Identify which cell holds the provided text, then report its (x, y) central coordinate. 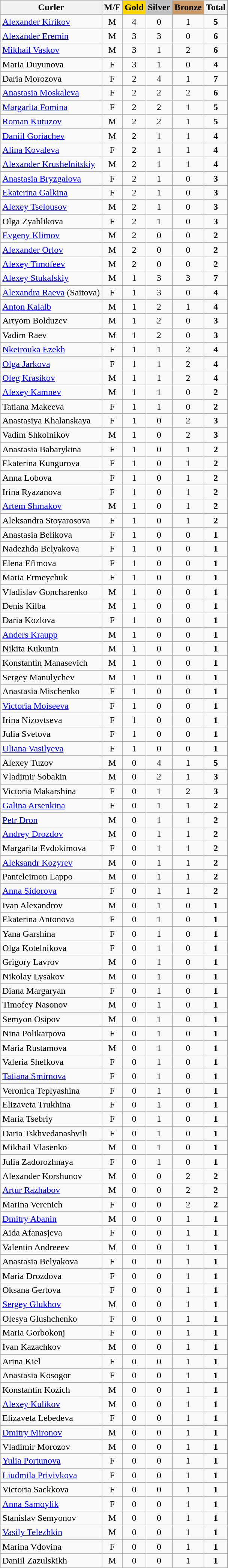
Anastasiya Khalanskaya (51, 421)
Elizaveta Trukhina (51, 1105)
Alexey Kamnev (51, 392)
Yulia Portunova (51, 1461)
Uliana Vasilyeva (51, 748)
Anna Sidorova (51, 891)
Dmitry Abanin (51, 1219)
Anastasia Kosogor (51, 1376)
Yana Garshina (51, 934)
Ekaterina Antonova (51, 920)
Victoria Makarshina (51, 791)
Valentin Andreeev (51, 1247)
Julia Zadorozhnaya (51, 1162)
M/F (112, 7)
Anders Kraupp (51, 635)
Oleg Krasikov (51, 378)
Dmitry Mironov (51, 1432)
Anna Lobova (51, 478)
Timofey Nasonov (51, 1005)
Daria Tskhvedanashvili (51, 1133)
Maria Tsebriy (51, 1119)
Alina Kovaleva (51, 150)
Aleksandra Stoyarosova (51, 520)
Konstantin Kozich (51, 1390)
Diana Margaryan (51, 991)
Ekaterina Galkina (51, 193)
Alexey Timofeev (51, 264)
Ivan Kazachkov (51, 1347)
Nikolay Lysakov (51, 976)
Denis Kilba (51, 606)
Anastasia Moskaleva (51, 93)
Anna Samoylik (51, 1504)
Anastasia Belyakova (51, 1261)
Tatiana Smirnova (51, 1076)
Alexander Krushelnitskiy (51, 164)
Daria Morozova (51, 79)
Victoria Sackkova (51, 1489)
Irina Ryazanova (51, 492)
Vadim Shkolnikov (51, 435)
Stanislav Semyonov (51, 1518)
Maria Duyunova (51, 64)
Roman Kutuzov (51, 121)
Alexandra Raeva (Saitova) (51, 292)
Arina Kiel (51, 1361)
Alexey Stukalskiy (51, 278)
Vladimir Morozov (51, 1447)
Evgeny Klimov (51, 235)
Nina Polikarpova (51, 1033)
Andrey Drozdov (51, 834)
Alexey Kulikov (51, 1404)
Anastasia Mischenko (51, 692)
Alexey Tuzov (51, 763)
Maria Rustamova (51, 1048)
Aleksandr Kozyrev (51, 862)
Alexander Orlov (51, 250)
Gold (134, 7)
Elizaveta Lebedeva (51, 1418)
Mikhail Vlasenko (51, 1148)
Alexander Korshunov (51, 1176)
Sergey Manulychev (51, 677)
Konstantin Manasevich (51, 663)
Marina Verenich (51, 1204)
Anton Kalalb (51, 307)
Mikhail Vaskov (51, 50)
Nadezhda Belyakova (51, 549)
Margarita Evdokimova (51, 848)
Maria Gorbokonj (51, 1333)
Irina Nizovtseva (51, 720)
Panteleimon Lappo (51, 877)
Daniil Goriachev (51, 136)
Artem Shmakov (51, 506)
Anastasia Belikova (51, 535)
Olga Zyablikova (51, 221)
Galina Arsenkina (51, 805)
Anastasia Babarykina (51, 449)
Oksana Gertova (51, 1290)
Nkeirouka Ezekh (51, 349)
Vladislav Goncharenko (51, 592)
Tatiana Makeeva (51, 406)
Veronica Teplyashina (51, 1091)
Julia Svetova (51, 734)
Curler (51, 7)
Maria Ermeychuk (51, 577)
Valeria Shelkova (51, 1062)
Vladimir Sobakin (51, 777)
Grigory Lavrov (51, 962)
Elena Efimova (51, 563)
Marina Vdovina (51, 1547)
Liudmila Privivkova (51, 1475)
Alexander Kirikov (51, 22)
Margarita Fomina (51, 107)
Ekaterina Kungurova (51, 464)
Ivan Alexandrov (51, 905)
Victoria Moiseeva (51, 706)
Total (216, 7)
Olga Jarkova (51, 364)
Semyon Osipov (51, 1019)
Alexey Tselousov (51, 207)
Silver (159, 7)
Bronze (188, 7)
Olesya Glushchenko (51, 1318)
Sergey Glukhov (51, 1304)
Artur Razhabov (51, 1190)
Nikita Kukunin (51, 649)
Anastasia Bryzgalova (51, 179)
Aida Afanasjeva (51, 1233)
Artyom Bolduzev (51, 321)
Alexander Eremin (51, 36)
Olga Kotelnikova (51, 948)
Petr Dron (51, 820)
Daniil Zazulskikh (51, 1561)
Vadim Raev (51, 335)
Maria Drozdova (51, 1276)
Vasily Telezhkin (51, 1532)
Daria Kozlova (51, 620)
